Locate the cell with the specified text and output its [x, y] center coordinate. 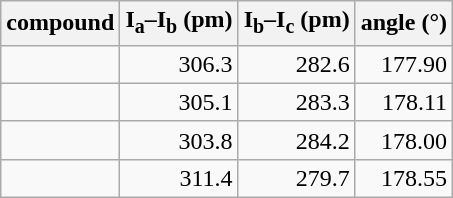
279.7 [296, 178]
angle (°) [404, 23]
283.3 [296, 102]
305.1 [179, 102]
284.2 [296, 140]
178.00 [404, 140]
303.8 [179, 140]
177.90 [404, 64]
Ia–Ib (pm) [179, 23]
178.11 [404, 102]
compound [60, 23]
Ib–Ic (pm) [296, 23]
311.4 [179, 178]
178.55 [404, 178]
282.6 [296, 64]
306.3 [179, 64]
